Identify which cell holds the provided text, then report its (x, y) central coordinate. 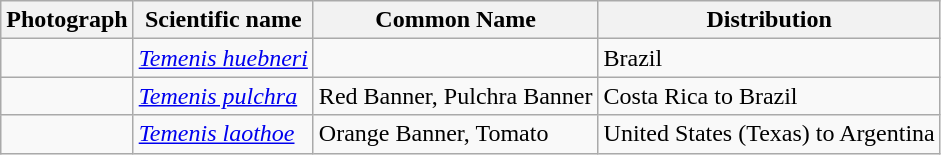
Temenis laothoe (223, 134)
United States (Texas) to Argentina (769, 134)
Common Name (456, 20)
Brazil (769, 58)
Red Banner, Pulchra Banner (456, 96)
Photograph (67, 20)
Orange Banner, Tomato (456, 134)
Costa Rica to Brazil (769, 96)
Temenis huebneri (223, 58)
Distribution (769, 20)
Temenis pulchra (223, 96)
Scientific name (223, 20)
